Scan for the cell matching the given text and deliver its (X, Y) coordinate at center. 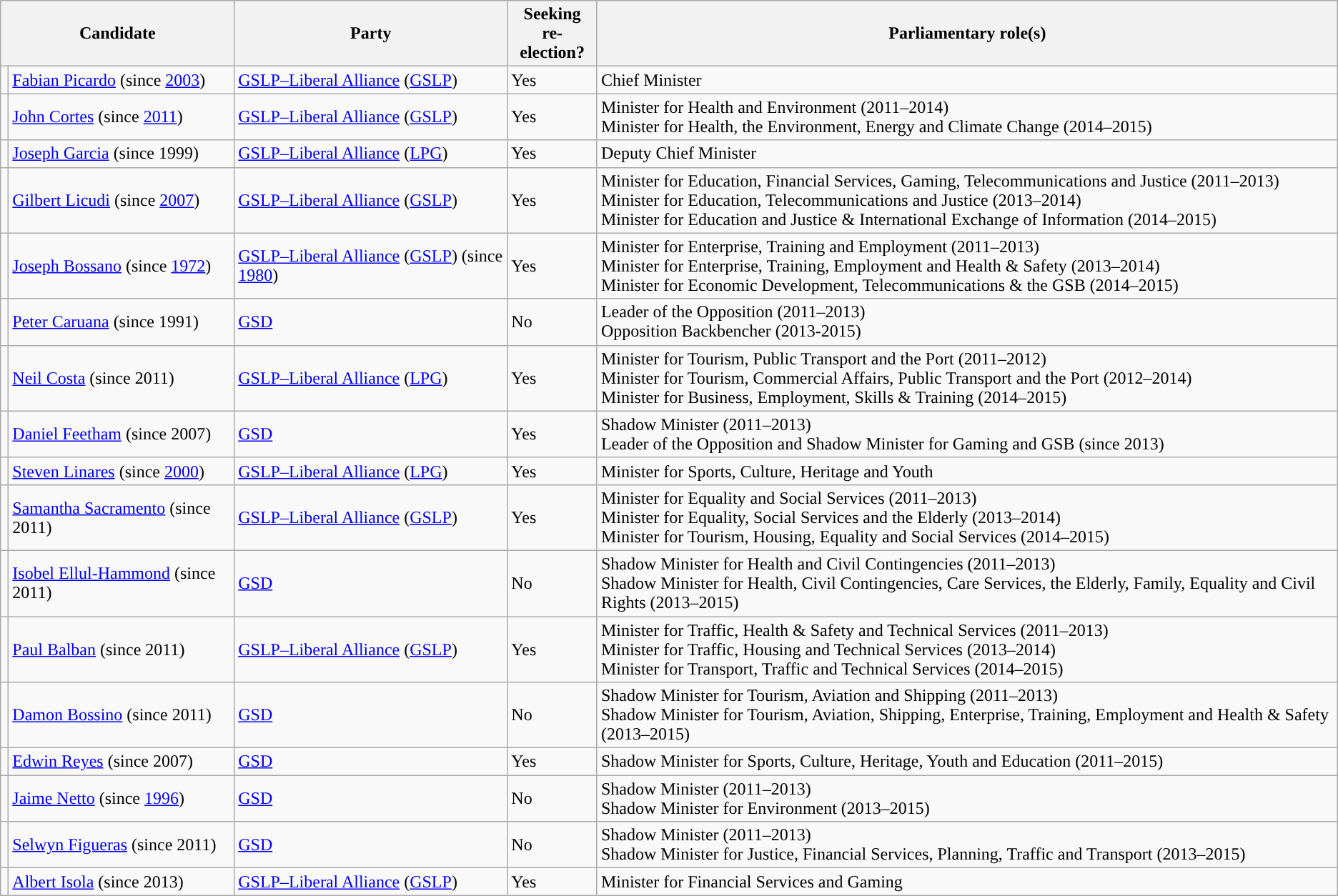
Edwin Reyes (since 2007) (122, 762)
Damon Bossino (since 2011) (122, 715)
Minister for Sports, Culture, Heritage and Youth (967, 471)
Shadow Minister (2011–2013)Leader of the Opposition and Shadow Minister for Gaming and GSB (since 2013) (967, 434)
Fabian Picardo (since 2003) (122, 80)
Shadow Minister (2011–2013)Shadow Minister for Justice, Financial Services, Planning, Traffic and Transport (2013–2015) (967, 845)
Shadow Minister for Sports, Culture, Heritage, Youth and Education (2011–2015) (967, 762)
Peter Caruana (since 1991) (122, 322)
Albert Isola (since 2013) (122, 882)
Leader of the Opposition (2011–2013)Opposition Backbencher (2013-2015) (967, 322)
John Cortes (since 2011) (122, 117)
Isobel Ellul-Hammond (since 2011) (122, 583)
Jaime Netto (since 1996) (122, 799)
Gilbert Licudi (since 2007) (122, 200)
Daniel Feetham (since 2007) (122, 434)
Deputy Chief Minister (967, 154)
Samantha Sacramento (since 2011) (122, 517)
Steven Linares (since 2000) (122, 471)
Parliamentary role(s) (967, 34)
Seekingre-election? (552, 34)
Joseph Garcia (since 1999) (122, 154)
Joseph Bossano (since 1972) (122, 266)
Neil Costa (since 2011) (122, 378)
Minister for Health and Environment (2011–2014)Minister for Health, the Environment, Energy and Climate Change (2014–2015) (967, 117)
Selwyn Figueras (since 2011) (122, 845)
Candidate (117, 34)
Minister for Financial Services and Gaming (967, 882)
Party (371, 34)
Shadow Minister (2011–2013)Shadow Minister for Environment (2013–2015) (967, 799)
Chief Minister (967, 80)
GSLP–Liberal Alliance (GSLP) (since 1980) (371, 266)
Paul Balban (since 2011) (122, 649)
